Identify which cell holds the provided text, then report its [x, y] central coordinate. 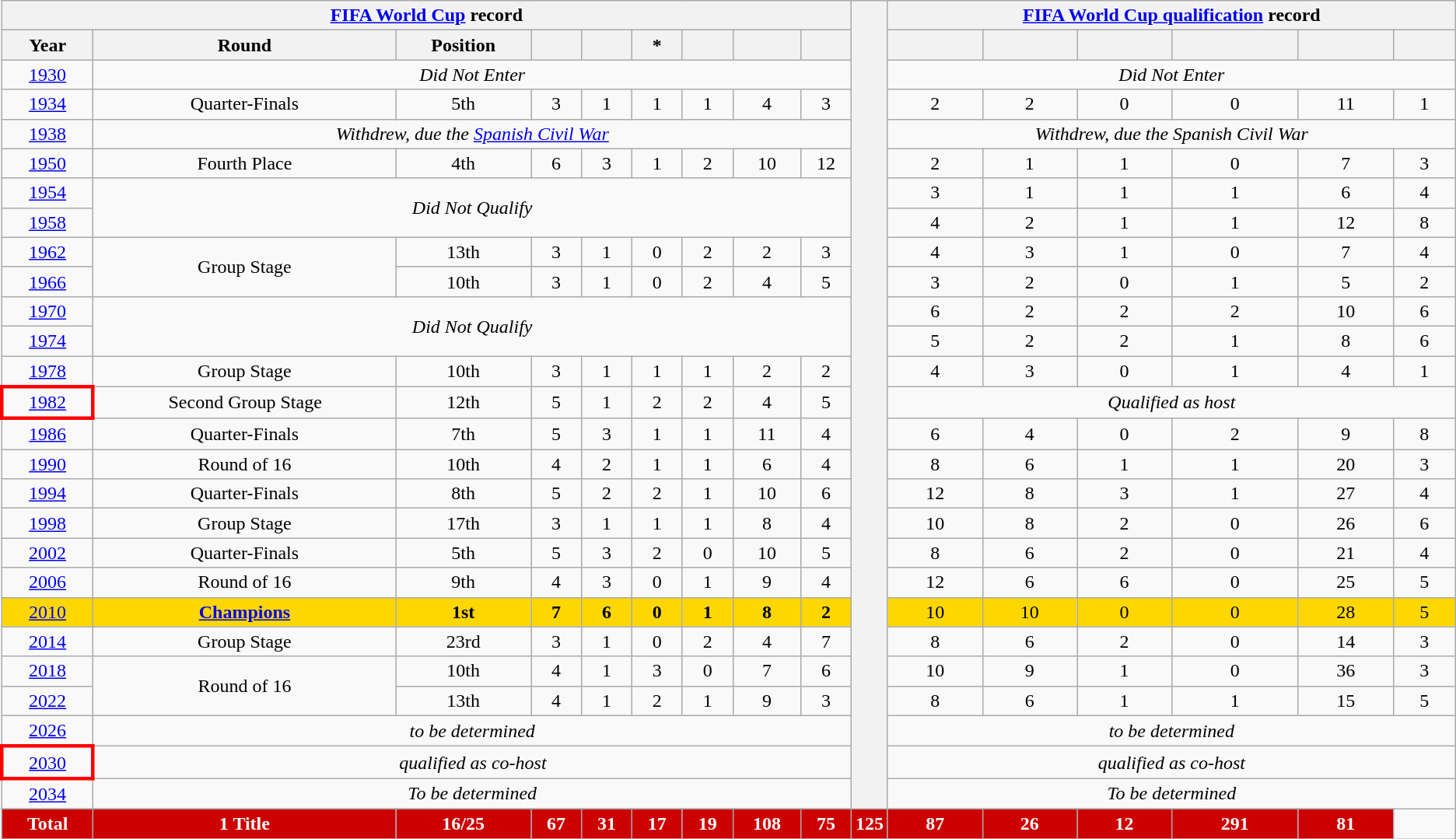
2026 [47, 731]
FIFA World Cup record [426, 16]
Position [464, 45]
19 [708, 823]
23rd [464, 641]
2018 [47, 671]
108 [767, 823]
67 [555, 823]
2014 [47, 641]
81 [1346, 823]
1974 [47, 341]
87 [935, 823]
1962 [47, 252]
1998 [47, 523]
16/25 [464, 823]
17th [464, 523]
Year [47, 45]
2010 [47, 612]
1st [464, 612]
1994 [47, 494]
21 [1346, 553]
36 [1346, 671]
1 Title [244, 823]
Total [47, 823]
1978 [47, 372]
1930 [47, 75]
1950 [47, 163]
17 [656, 823]
31 [607, 823]
FIFA World Cup qualification record [1171, 16]
Fourth Place [244, 163]
2002 [47, 553]
2022 [47, 701]
75 [826, 823]
1986 [47, 434]
1934 [47, 104]
27 [1346, 494]
1954 [47, 193]
Round [244, 45]
2030 [47, 762]
14 [1346, 641]
25 [1346, 582]
4th [464, 163]
1982 [47, 403]
1970 [47, 311]
* [656, 45]
9th [464, 582]
2006 [47, 582]
15 [1346, 701]
291 [1235, 823]
12th [464, 403]
Champions [244, 612]
1990 [47, 464]
2034 [47, 794]
8th [464, 494]
1966 [47, 281]
28 [1346, 612]
1958 [47, 222]
1938 [47, 134]
Qualified as host [1171, 403]
20 [1346, 464]
125 [870, 823]
7th [464, 434]
Second Group Stage [244, 403]
